Search for the cell housing the specified text and yield its (X, Y) center coordinate. 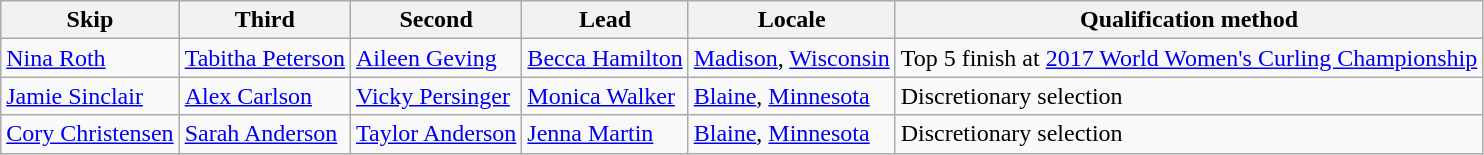
Jamie Sinclair (90, 96)
Top 5 finish at 2017 World Women's Curling Championship (1189, 58)
Locale (792, 20)
Tabitha Peterson (264, 58)
Lead (605, 20)
Alex Carlson (264, 96)
Madison, Wisconsin (792, 58)
Qualification method (1189, 20)
Taylor Anderson (436, 134)
Cory Christensen (90, 134)
Vicky Persinger (436, 96)
Aileen Geving (436, 58)
Becca Hamilton (605, 58)
Jenna Martin (605, 134)
Skip (90, 20)
Third (264, 20)
Nina Roth (90, 58)
Monica Walker (605, 96)
Second (436, 20)
Sarah Anderson (264, 134)
